Extract the [X, Y] coordinate from the center of the cell holding the provided text.  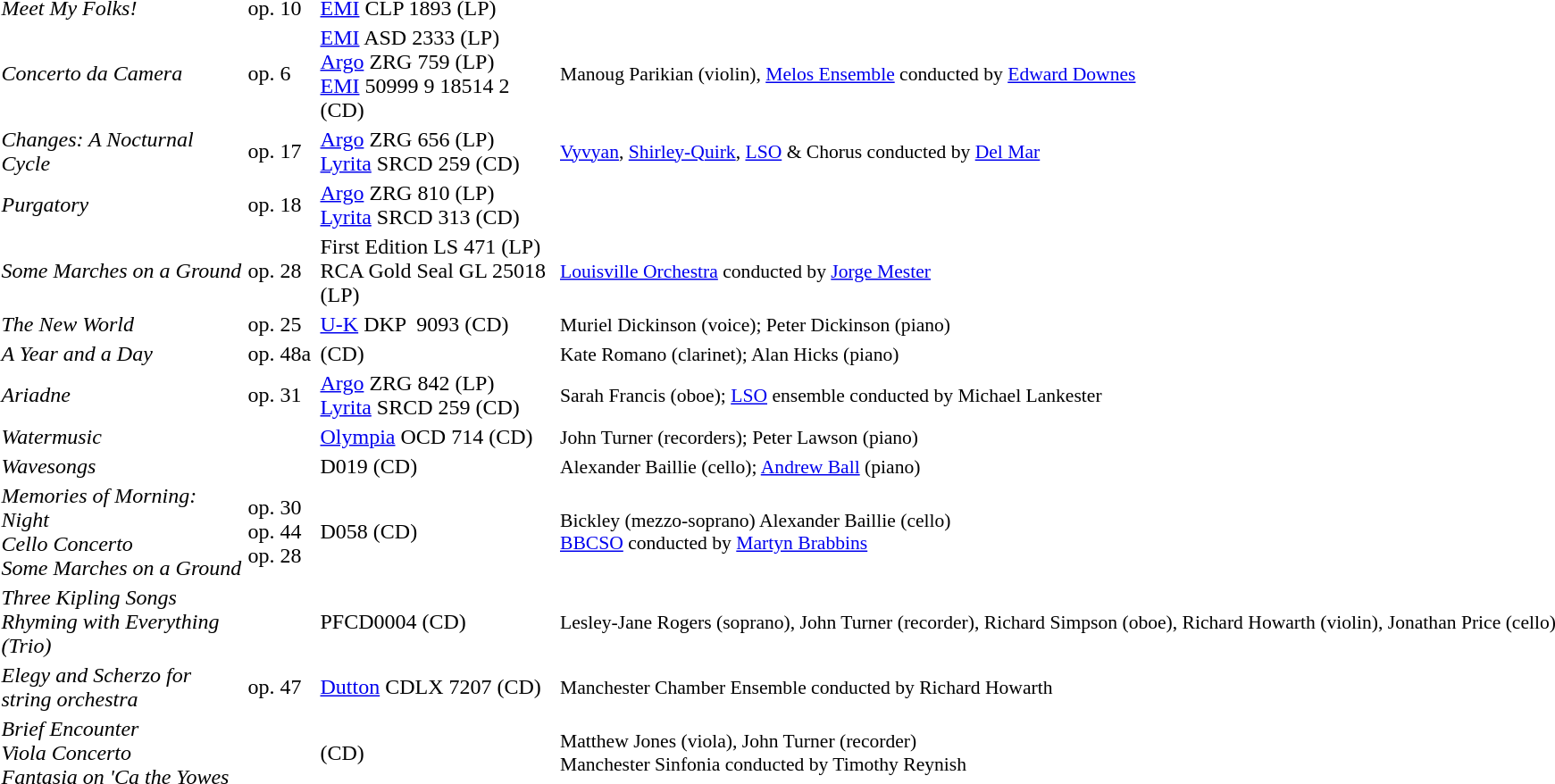
U-K DKP 9093 (CD) [438, 324]
D058 (CD) [438, 532]
op. 18 [281, 205]
The New World [121, 324]
Watermusic [121, 437]
op. 25 [281, 324]
Changes: A Nocturnal Cycle [121, 152]
op. 31 [281, 395]
Argo ZRG 810 (LP)Lyrita SRCD 313 (CD) [438, 205]
op. 6 [281, 73]
Wavesongs [121, 466]
Some Marches on a Ground [121, 271]
Memories of Morning: NightCello ConcertoSome Marches on a Ground [121, 532]
op. 17 [281, 152]
op. 47 [281, 688]
Ariadne [121, 395]
Olympia OCD 714 (CD) [438, 437]
First Edition LS 471 (LP)RCA Gold Seal GL 25018 (LP) [438, 271]
op. 28 [281, 271]
op. 48a [281, 354]
PFCD0004 (CD) [438, 621]
Three Kipling SongsRhyming with Everything (Trio) [121, 621]
Elegy and Scherzo for string orchestra [121, 688]
Dutton CDLX 7207 (CD) [438, 688]
EMI ASD 2333 (LP)Argo ZRG 759 (LP) EMI 50999 9 18514 2 (CD) [438, 73]
Argo ZRG 656 (LP)Lyrita SRCD 259 (CD) [438, 152]
D019 (CD) [438, 466]
Concerto da Camera [121, 73]
(CD) [438, 354]
op. 30op. 44op. 28 [281, 532]
Purgatory [121, 205]
Argo ZRG 842 (LP)Lyrita SRCD 259 (CD) [438, 395]
A Year and a Day [121, 354]
